Capture the cell that displays the provided text and extract its [x, y] central coordinate. 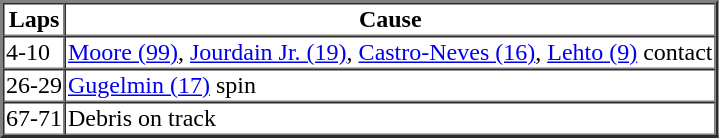
Cause [390, 20]
26-29 [34, 86]
Laps [34, 20]
Gugelmin (17) spin [390, 86]
4-10 [34, 52]
67-71 [34, 118]
Debris on track [390, 118]
Moore (99), Jourdain Jr. (19), Castro-Neves (16), Lehto (9) contact [390, 52]
